From the cell containing the given text, extract its center point as [x, y] coordinate. 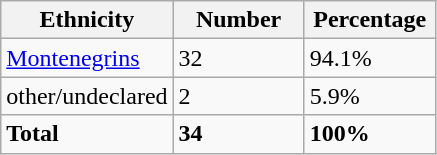
32 [238, 58]
5.9% [370, 96]
Ethnicity [87, 20]
100% [370, 134]
Montenegrins [87, 58]
other/undeclared [87, 96]
Number [238, 20]
94.1% [370, 58]
2 [238, 96]
Total [87, 134]
Percentage [370, 20]
34 [238, 134]
